Return the (x, y) coordinate for the center point of the cell that contains the specified text.  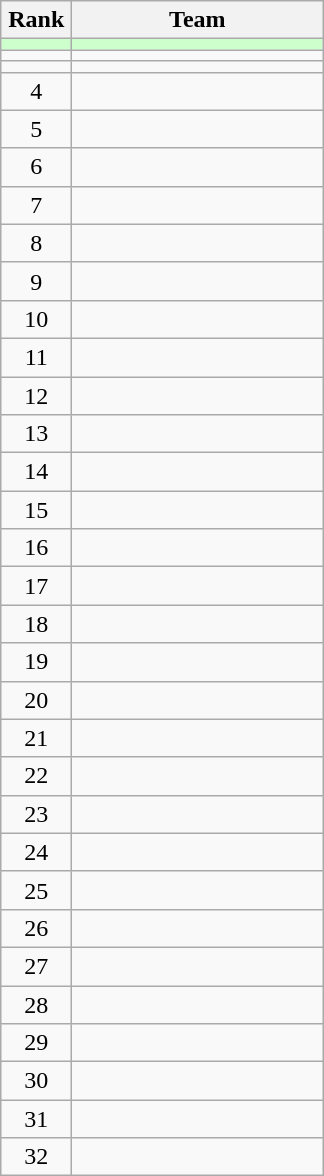
19 (36, 662)
Rank (36, 20)
5 (36, 129)
7 (36, 205)
26 (36, 928)
31 (36, 1119)
14 (36, 472)
27 (36, 966)
22 (36, 776)
16 (36, 548)
4 (36, 91)
25 (36, 890)
18 (36, 624)
Team (198, 20)
12 (36, 395)
15 (36, 510)
8 (36, 243)
21 (36, 738)
20 (36, 700)
29 (36, 1043)
13 (36, 434)
11 (36, 357)
23 (36, 814)
32 (36, 1157)
9 (36, 281)
17 (36, 586)
24 (36, 852)
6 (36, 167)
28 (36, 1005)
10 (36, 319)
30 (36, 1081)
